Return the [x, y] coordinate for the center point of the cell that contains the specified text.  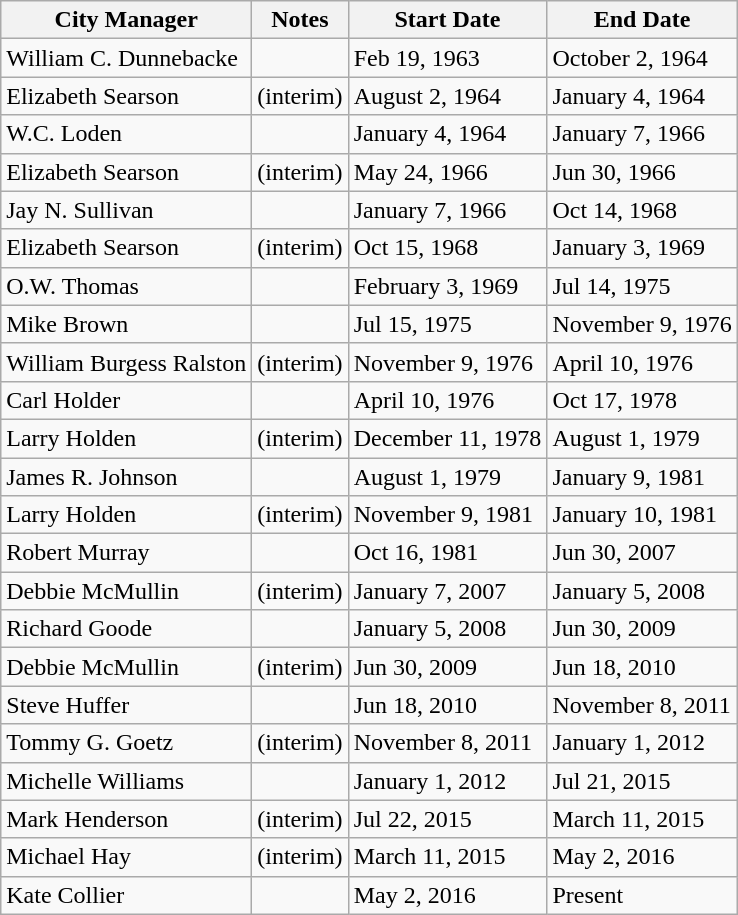
November 9, 1981 [448, 515]
W.C. Loden [126, 134]
Robert Murray [126, 553]
Steve Huffer [126, 705]
Oct 17, 1978 [642, 400]
City Manager [126, 20]
Jay N. Sullivan [126, 210]
December 11, 1978 [448, 438]
Jul 15, 1975 [448, 324]
January 9, 1981 [642, 477]
Michelle Williams [126, 781]
May 24, 1966 [448, 172]
William C. Dunnebacke [126, 58]
Oct 16, 1981 [448, 553]
James R. Johnson [126, 477]
February 3, 1969 [448, 286]
Feb 19, 1963 [448, 58]
Kate Collier [126, 895]
Present [642, 895]
William Burgess Ralston [126, 362]
Mike Brown [126, 324]
Notes [300, 20]
End Date [642, 20]
Jul 14, 1975 [642, 286]
Michael Hay [126, 857]
Start Date [448, 20]
August 2, 1964 [448, 96]
Jun 30, 2007 [642, 553]
Mark Henderson [126, 819]
Jul 21, 2015 [642, 781]
Jul 22, 2015 [448, 819]
Jun 30, 1966 [642, 172]
Richard Goode [126, 629]
October 2, 1964 [642, 58]
Oct 14, 1968 [642, 210]
January 7, 2007 [448, 591]
O.W. Thomas [126, 286]
Oct 15, 1968 [448, 248]
Tommy G. Goetz [126, 743]
Carl Holder [126, 400]
January 3, 1969 [642, 248]
January 10, 1981 [642, 515]
